From the cell containing the given text, extract its center point as [X, Y] coordinate. 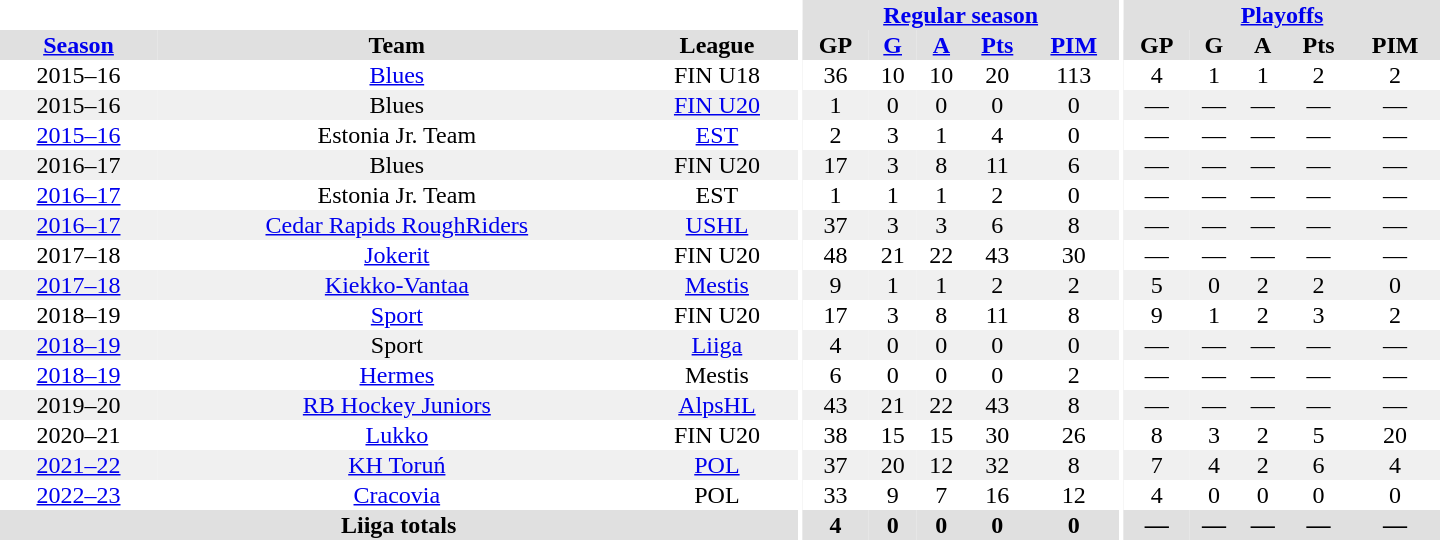
Regular season [961, 15]
26 [1074, 435]
Hermes [397, 375]
2022–23 [78, 495]
KH Toruń [397, 465]
Cedar Rapids RoughRiders [397, 225]
113 [1074, 75]
League [718, 45]
Kiekko-Vantaa [397, 285]
2020–21 [78, 435]
Playoffs [1282, 15]
2019–20 [78, 405]
38 [836, 435]
Liiga totals [398, 525]
32 [998, 465]
33 [836, 495]
USHL [718, 225]
Jokerit [397, 255]
Lukko [397, 435]
Season [78, 45]
Liiga [718, 345]
RB Hockey Juniors [397, 405]
48 [836, 255]
16 [998, 495]
2021–22 [78, 465]
Cracovia [397, 495]
FIN U18 [718, 75]
AlpsHL [718, 405]
36 [836, 75]
Team [397, 45]
